Return the (X, Y) coordinate for the center point of the cell that contains the specified text.  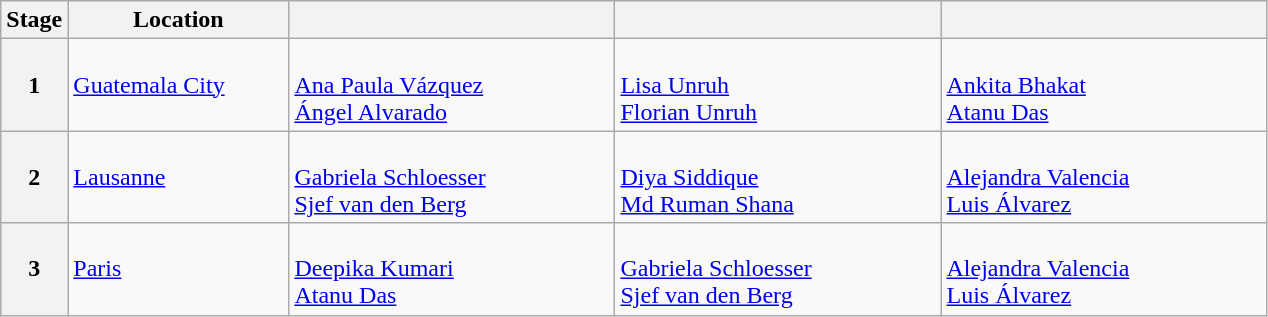
Deepika Kumari Atanu Das (452, 269)
Lisa Unruh Florian Unruh (778, 85)
Guatemala City (178, 85)
2 (34, 177)
1 (34, 85)
3 (34, 269)
Paris (178, 269)
Ana Paula Vázquez Ángel Alvarado (452, 85)
Diya Siddique Md Ruman Shana (778, 177)
Lausanne (178, 177)
Ankita Bhakat Atanu Das (1104, 85)
Stage (34, 20)
Location (178, 20)
